Detect which cell encompasses the target text, then output its [X, Y] center coordinate. 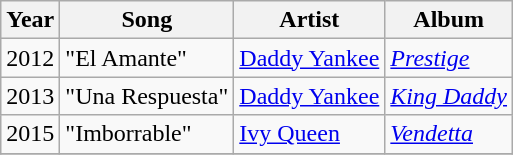
Song [147, 20]
2015 [30, 134]
King Daddy [449, 96]
"Imborrable" [147, 134]
Artist [310, 20]
Year [30, 20]
2012 [30, 58]
Vendetta [449, 134]
Album [449, 20]
"Una Respuesta" [147, 96]
2013 [30, 96]
Prestige [449, 58]
"El Amante" [147, 58]
Ivy Queen [310, 134]
